Search for the cell housing the specified text and yield its (X, Y) center coordinate. 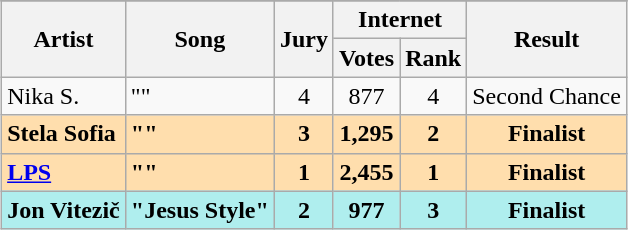
977 (366, 210)
Nika S. (64, 96)
2,455 (366, 172)
"Jesus Style" (200, 210)
Votes (366, 58)
Song (200, 39)
LPS (64, 172)
Internet (400, 20)
Second Chance (547, 96)
Stela Sofia (64, 134)
877 (366, 96)
Jon Vitezič (64, 210)
Result (547, 39)
Jury (304, 39)
Rank (434, 58)
1,295 (366, 134)
Artist (64, 39)
